From the cell containing the given text, extract its center point as [X, Y] coordinate. 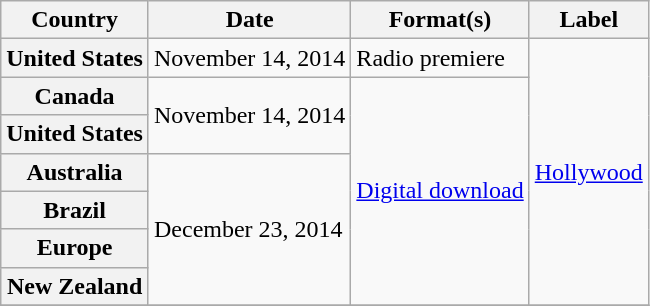
Canada [75, 96]
Date [249, 20]
December 23, 2014 [249, 229]
New Zealand [75, 286]
Label [588, 20]
Country [75, 20]
Digital download [440, 191]
Format(s) [440, 20]
Brazil [75, 210]
Hollywood [588, 172]
Radio premiere [440, 58]
Europe [75, 248]
Australia [75, 172]
